Determine the [X, Y] coordinate at the center of the cell enclosing the given text.  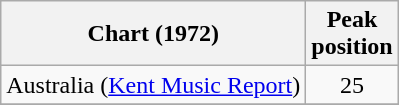
Chart (1972) [154, 34]
25 [352, 85]
Australia (Kent Music Report) [154, 85]
Peakposition [352, 34]
